Provide the [x, y] coordinate of the cell's center where the given text is located.  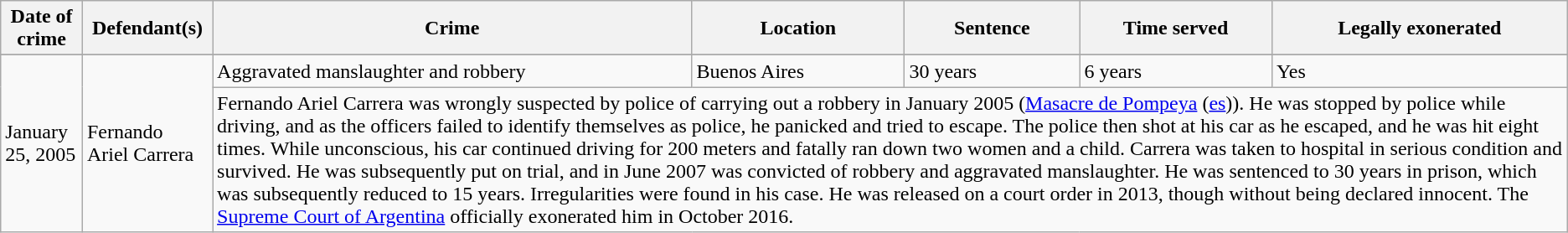
Buenos Aires [798, 71]
Fernando Ariel Carrera [147, 144]
Sentence [992, 28]
30 years [992, 71]
Crime [452, 28]
Date of crime [42, 28]
Aggravated manslaughter and robbery [452, 71]
Defendant(s) [147, 28]
Time served [1176, 28]
Yes [1419, 71]
Location [798, 28]
6 years [1176, 71]
Legally exonerated [1419, 28]
January 25, 2005 [42, 144]
